Locate the cell with the specified text and output its [X, Y] center coordinate. 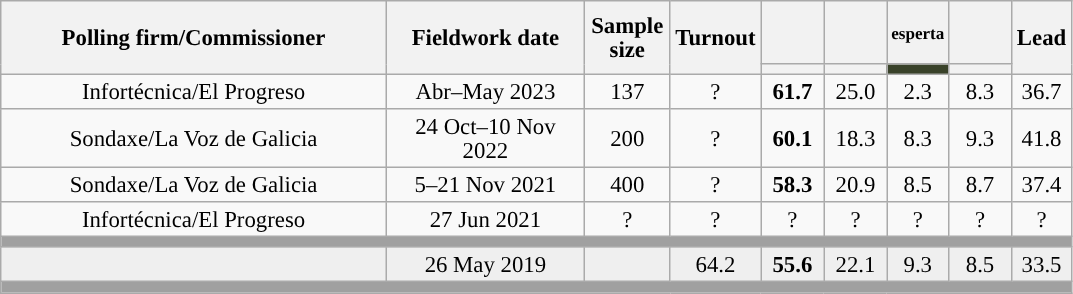
25.0 [856, 92]
400 [627, 186]
26 May 2019 [485, 266]
18.3 [856, 138]
60.1 [792, 138]
2.3 [918, 92]
200 [627, 138]
27 Jun 2021 [485, 220]
55.6 [792, 266]
8.7 [980, 186]
Turnout [716, 38]
61.7 [792, 92]
24 Oct–10 Nov 2022 [485, 138]
36.7 [1042, 92]
37.4 [1042, 186]
Fieldwork date [485, 38]
Abr–May 2023 [485, 92]
41.8 [1042, 138]
137 [627, 92]
33.5 [1042, 266]
20.9 [856, 186]
esperta [918, 32]
22.1 [856, 266]
58.3 [792, 186]
Sample size [627, 38]
64.2 [716, 266]
Lead [1042, 38]
5–21 Nov 2021 [485, 186]
Polling firm/Commissioner [194, 38]
